Search for the cell housing the specified text and yield its [X, Y] center coordinate. 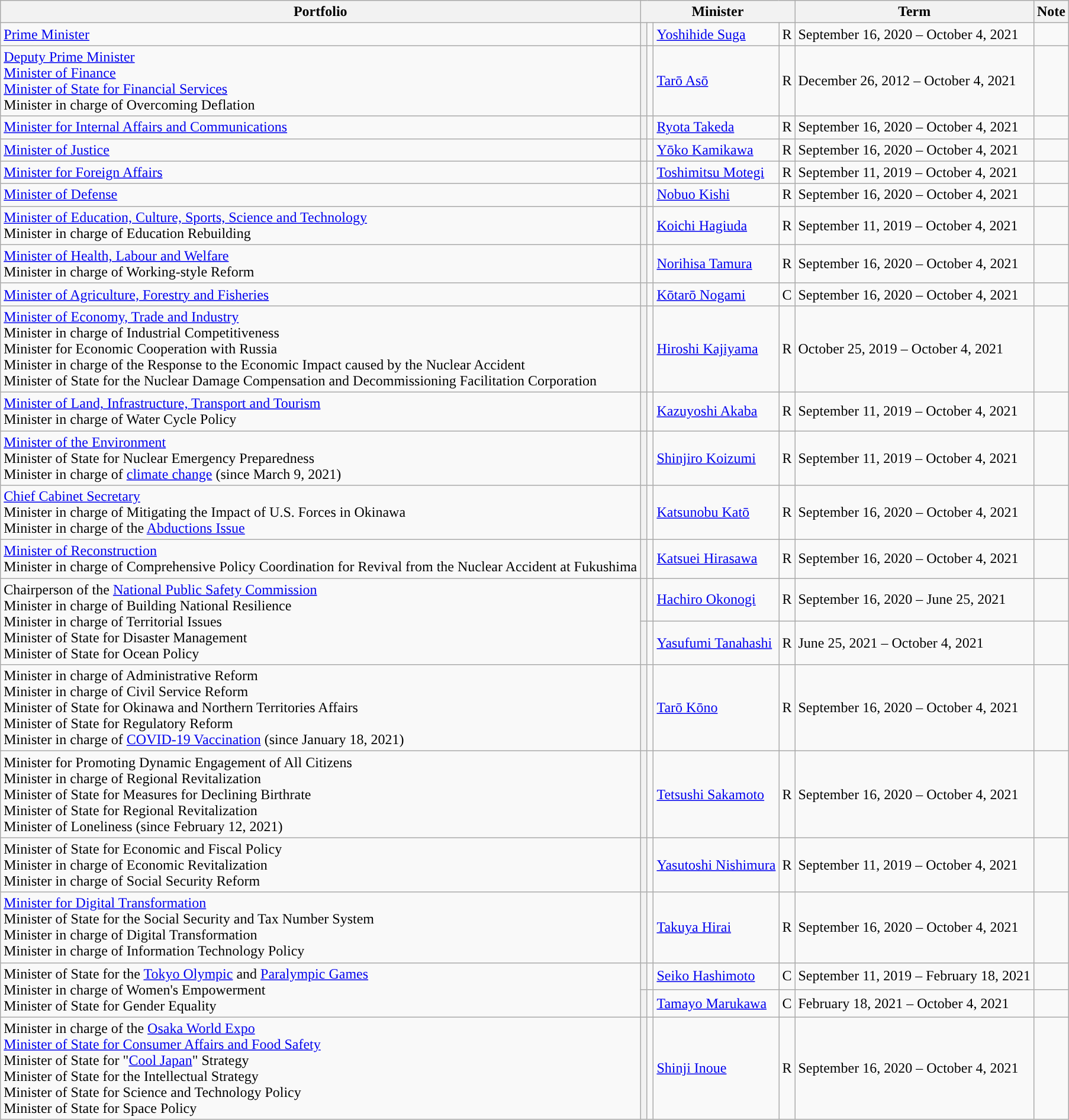
Takuya Hirai [716, 927]
Katsuei Hirasawa [716, 559]
Minister of Land, Infrastructure, Transport and TourismMinister in charge of Water Cycle Policy [321, 411]
Minister [717, 12]
Minister of Health, Labour and WelfareMinister in charge of Working-style Reform [321, 264]
Kōtarō Nogami [716, 294]
December 26, 2012 – October 4, 2021 [914, 81]
Term [914, 12]
September 16, 2020 – June 25, 2021 [914, 600]
Note [1051, 12]
Katsunobu Katō [716, 513]
Chief Cabinet SecretaryMinister in charge of Mitigating the Impact of U.S. Forces in OkinawaMinister in charge of the Abductions Issue [321, 513]
Kazuyoshi Akaba [716, 411]
Ryota Takeda [716, 127]
Shinjiro Koizumi [716, 458]
Tamayo Marukawa [716, 1003]
Shinji Inoue [716, 1068]
Tarō Kōno [716, 708]
Tetsushi Sakamoto [716, 794]
Hiroshi Kajiyama [716, 349]
October 25, 2019 – October 4, 2021 [914, 349]
Hachiro Okonogi [716, 600]
Minister of ReconstructionMinister in charge of Comprehensive Policy Coordination for Revival from the Nuclear Accident at Fukushima [321, 559]
Yasufumi Tanahashi [716, 643]
September 11, 2019 – February 18, 2021 [914, 976]
Deputy Prime MinisterMinister of FinanceMinister of State for Financial ServicesMinister in charge of Overcoming Deflation [321, 81]
Portfolio [321, 12]
Minister of Defense [321, 195]
Norihisa Tamura [716, 264]
June 25, 2021 – October 4, 2021 [914, 643]
Koichi Hagiuda [716, 225]
Minister for Foreign Affairs [321, 172]
Yōko Kamikawa [716, 150]
Minister for Internal Affairs and Communications [321, 127]
Toshimitsu Motegi [716, 172]
Minister of the EnvironmentMinister of State for Nuclear Emergency PreparednessMinister in charge of climate change (since March 9, 2021) [321, 458]
Minister of Education, Culture, Sports, Science and TechnologyMinister in charge of Education Rebuilding [321, 225]
Nobuo Kishi [716, 195]
Minister of Agriculture, Forestry and Fisheries [321, 294]
Seiko Hashimoto [716, 976]
February 18, 2021 – October 4, 2021 [914, 1003]
Minister of State for Economic and Fiscal PolicyMinister in charge of Economic RevitalizationMinister in charge of Social Security Reform [321, 865]
Minister of State for the Tokyo Olympic and Paralympic GamesMinister in charge of Women's EmpowermentMinister of State for Gender Equality [321, 990]
Tarō Asō [716, 81]
Prime Minister [321, 34]
Yasutoshi Nishimura [716, 865]
Minister of Justice [321, 150]
Yoshihide Suga [716, 34]
